Determine the [x, y] coordinate at the center of the cell enclosing the given text.  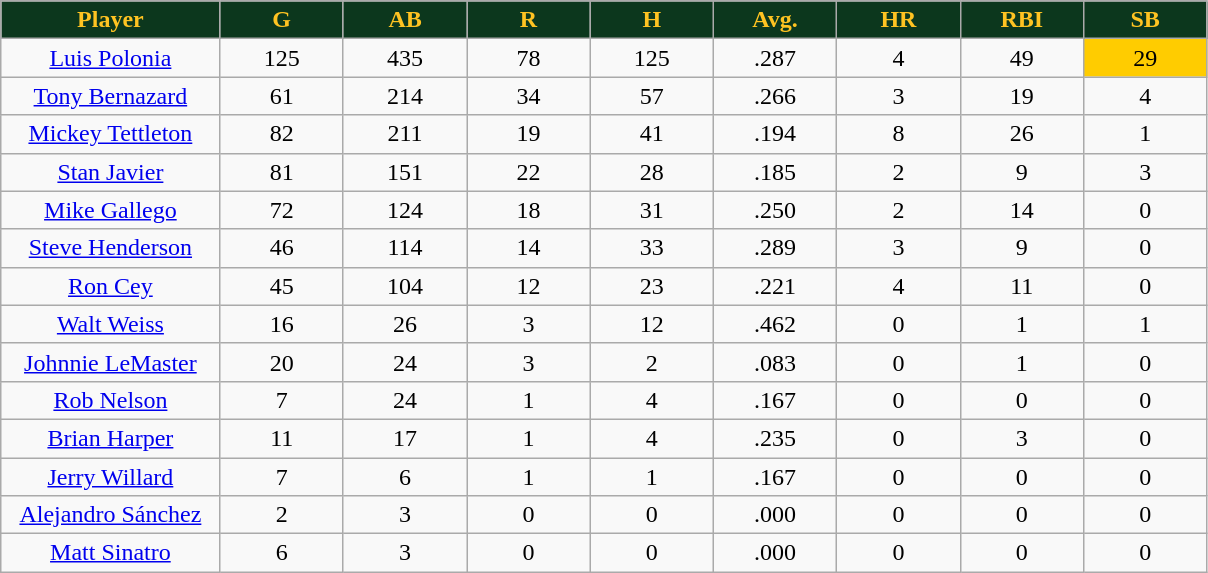
34 [528, 96]
R [528, 20]
Jerry Willard [110, 477]
H [652, 20]
16 [282, 324]
82 [282, 134]
20 [282, 362]
Walt Weiss [110, 324]
.266 [774, 96]
45 [282, 286]
Johnnie LeMaster [110, 362]
78 [528, 58]
.221 [774, 286]
Player [110, 20]
33 [652, 248]
151 [404, 172]
8 [898, 134]
Luis Polonia [110, 58]
Mike Gallego [110, 210]
49 [1022, 58]
.250 [774, 210]
.289 [774, 248]
Brian Harper [110, 438]
57 [652, 96]
.462 [774, 324]
18 [528, 210]
Mickey Tettleton [110, 134]
.185 [774, 172]
17 [404, 438]
72 [282, 210]
Steve Henderson [110, 248]
.194 [774, 134]
AB [404, 20]
104 [404, 286]
46 [282, 248]
SB [1144, 20]
28 [652, 172]
22 [528, 172]
Rob Nelson [110, 400]
Ron Cey [110, 286]
214 [404, 96]
23 [652, 286]
31 [652, 210]
G [282, 20]
124 [404, 210]
Matt Sinatro [110, 553]
211 [404, 134]
41 [652, 134]
RBI [1022, 20]
.235 [774, 438]
HR [898, 20]
114 [404, 248]
.083 [774, 362]
Avg. [774, 20]
Tony Bernazard [110, 96]
Stan Javier [110, 172]
Alejandro Sánchez [110, 515]
61 [282, 96]
81 [282, 172]
.287 [774, 58]
435 [404, 58]
29 [1144, 58]
